Return [X, Y] of the center of cell containing provided text 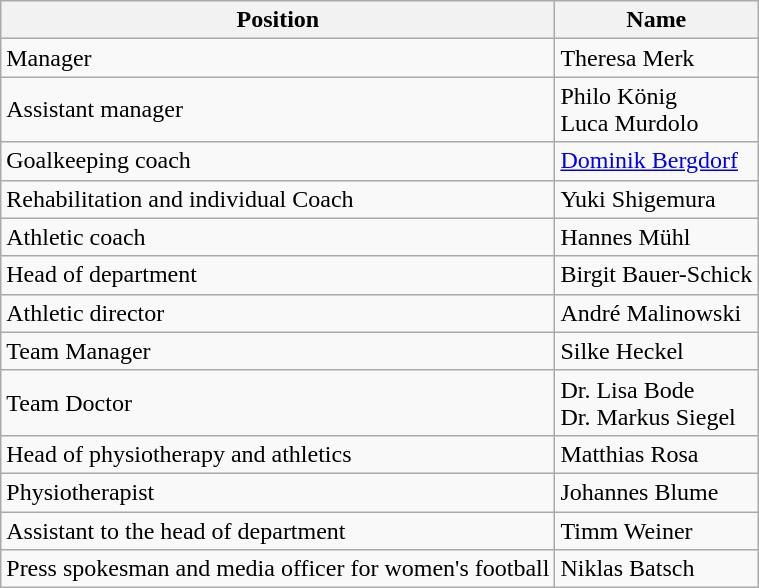
Manager [278, 58]
Rehabilitation and individual Coach [278, 199]
Team Manager [278, 351]
Athletic coach [278, 237]
Assistant manager [278, 110]
Birgit Bauer-Schick [656, 275]
Athletic director [278, 313]
Position [278, 20]
Physiotherapist [278, 492]
Goalkeeping coach [278, 161]
Yuki Shigemura [656, 199]
Head of physiotherapy and athletics [278, 454]
Dominik Bergdorf [656, 161]
Head of department [278, 275]
Silke Heckel [656, 351]
Hannes Mühl [656, 237]
Dr. Lisa Bode Dr. Markus Siegel [656, 402]
André Malinowski [656, 313]
Theresa Merk [656, 58]
Philo König Luca Murdolo [656, 110]
Matthias Rosa [656, 454]
Niklas Batsch [656, 569]
Team Doctor [278, 402]
Johannes Blume [656, 492]
Timm Weiner [656, 531]
Press spokesman and media officer for women's football [278, 569]
Name [656, 20]
Assistant to the head of department [278, 531]
